Pinpoint the cell where the given text exists, returning its (x, y) midpoint coordinate. 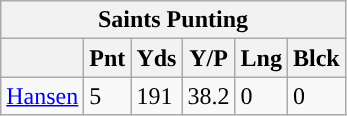
191 (156, 96)
Yds (156, 58)
Y/P (208, 58)
5 (108, 96)
Pnt (108, 58)
Saints Punting (173, 20)
Lng (261, 58)
38.2 (208, 96)
Blck (316, 58)
Hansen (42, 96)
